Capture the cell that displays the provided text and extract its [x, y] central coordinate. 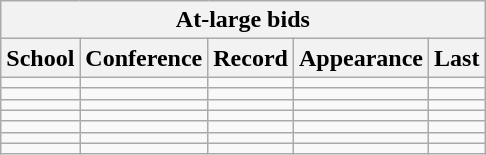
At-large bids [243, 20]
Conference [144, 58]
Record [251, 58]
School [40, 58]
Last [457, 58]
Appearance [360, 58]
